Locate the cell with the specified text and output its (x, y) center coordinate. 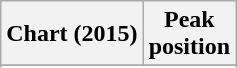
Peakposition (189, 34)
Chart (2015) (72, 34)
